Find where the given text appears and provide that cell's center as (x, y) coordinate. 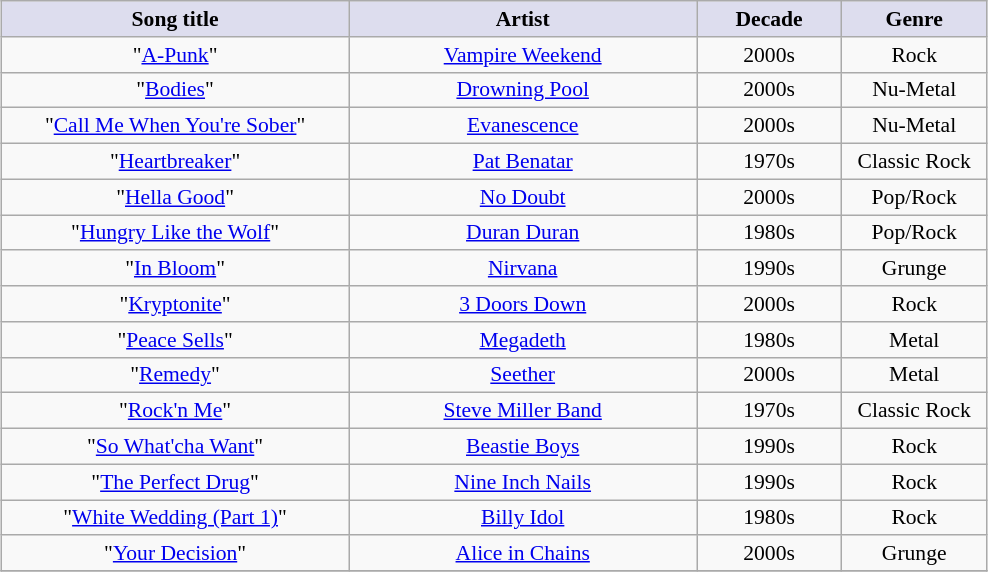
"Your Decision" (175, 553)
"Peace Sells" (175, 339)
"Heartbreaker" (175, 161)
No Doubt (523, 197)
"Call Me When You're Sober" (175, 126)
Seether (523, 375)
Decade (768, 19)
Beastie Boys (523, 446)
"White Wedding (Part 1)" (175, 518)
"Bodies" (175, 90)
3 Doors Down (523, 304)
Evanescence (523, 126)
Drowning Pool (523, 90)
Steve Miller Band (523, 411)
"Kryptonite" (175, 304)
"Rock'n Me" (175, 411)
Billy Idol (523, 518)
"Hella Good" (175, 197)
Nine Inch Nails (523, 482)
Vampire Weekend (523, 54)
Genre (914, 19)
Megadeth (523, 339)
Duran Duran (523, 232)
"Remedy" (175, 375)
Alice in Chains (523, 553)
"Hungry Like the Wolf" (175, 232)
"The Perfect Drug" (175, 482)
"A-Punk" (175, 54)
Pat Benatar (523, 161)
"So What'cha Want" (175, 446)
Song title (175, 19)
Artist (523, 19)
Nirvana (523, 268)
"In Bloom" (175, 268)
